Detect which cell encompasses the target text, then output its [x, y] center coordinate. 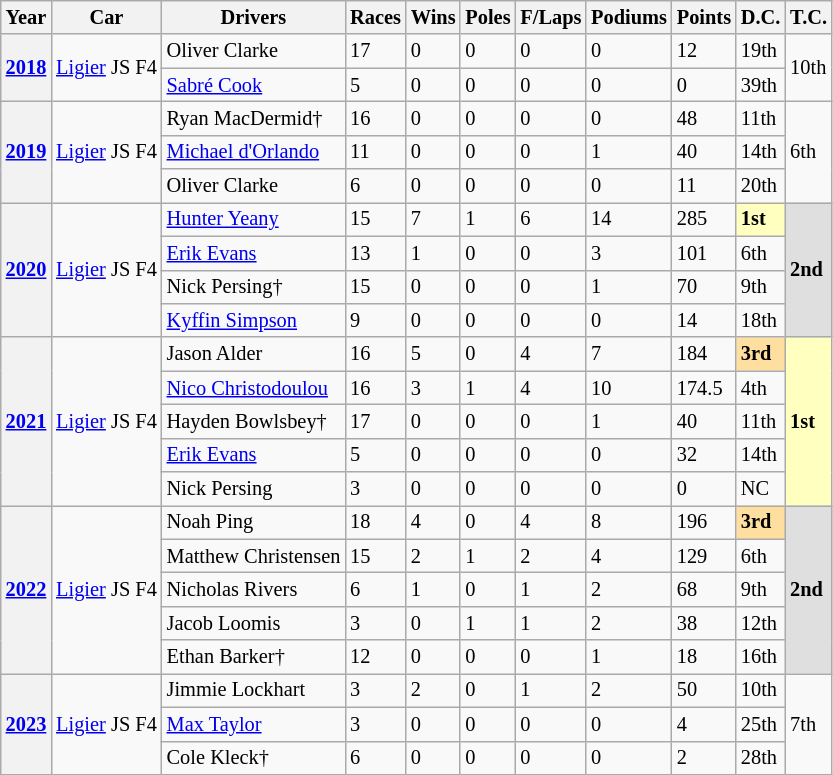
Jason Alder [254, 354]
Points [704, 17]
70 [704, 287]
Car [106, 17]
48 [704, 118]
285 [704, 219]
39th [760, 85]
12th [760, 623]
196 [704, 522]
Ryan MacDermid† [254, 118]
Ethan Barker† [254, 657]
Max Taylor [254, 724]
101 [704, 253]
174.5 [704, 388]
8 [629, 522]
D.C. [760, 17]
28th [760, 758]
129 [704, 556]
18th [760, 320]
25th [760, 724]
7th [808, 724]
9 [376, 320]
Nick Persing [254, 489]
20th [760, 186]
2022 [26, 589]
F/Laps [550, 17]
Michael d'Orlando [254, 152]
Nicholas Rivers [254, 589]
38 [704, 623]
2020 [26, 270]
Podiums [629, 17]
2018 [26, 68]
Poles [488, 17]
Jacob Loomis [254, 623]
19th [760, 51]
16th [760, 657]
32 [704, 455]
Drivers [254, 17]
Nick Persing† [254, 287]
184 [704, 354]
2023 [26, 724]
13 [376, 253]
Wins [434, 17]
Jimmie Lockhart [254, 690]
Noah Ping [254, 522]
Year [26, 17]
50 [704, 690]
68 [704, 589]
Kyffin Simpson [254, 320]
4th [760, 388]
Races [376, 17]
Sabré Cook [254, 85]
Hayden Bowlsbey† [254, 421]
Hunter Yeany [254, 219]
T.C. [808, 17]
NC [760, 489]
Cole Kleck† [254, 758]
2021 [26, 421]
Nico Christodoulou [254, 388]
2019 [26, 152]
Matthew Christensen [254, 556]
10 [629, 388]
